Locate the cell with the specified text and output its [X, Y] center coordinate. 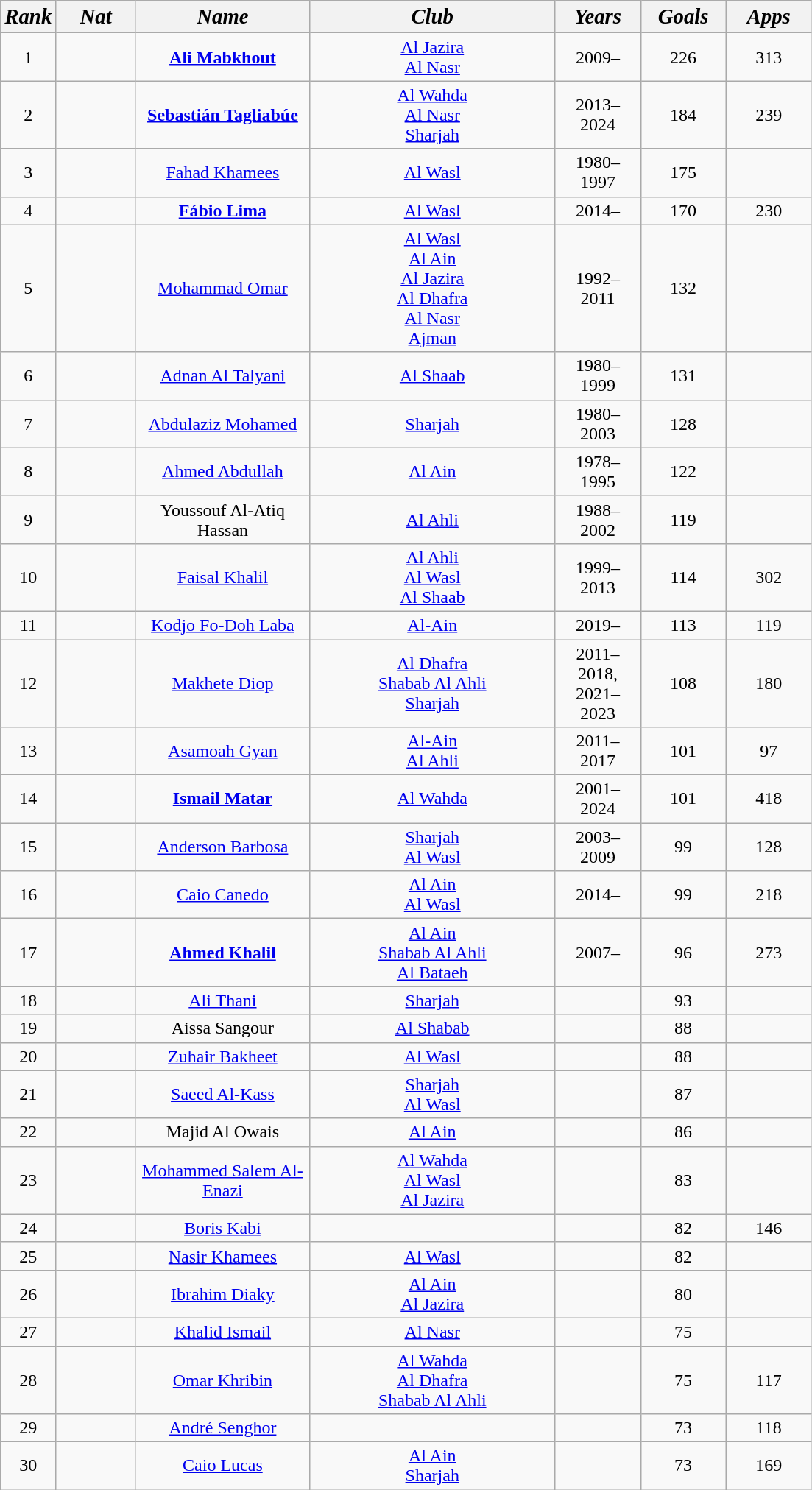
Fahad Khamees [222, 172]
170 [683, 211]
Al WahdaAl NasrSharjah [432, 115]
226 [683, 57]
29 [28, 1428]
1988–2002 [598, 520]
Abdulaziz Mohamed [222, 424]
Caio Lucas [222, 1466]
2 [28, 115]
Al Shaab [432, 375]
2009– [598, 57]
Al-AinAl Ahli [432, 751]
93 [683, 1000]
Al-Ain [432, 625]
118 [769, 1428]
418 [769, 799]
Al AinShabab Al Ahli Al Bataeh [432, 953]
Al AinAl Wasl [432, 895]
230 [769, 211]
Rank [28, 17]
108 [683, 683]
Ahmed Khalil [222, 953]
26 [28, 1294]
Nat [96, 17]
Al AinSharjah [432, 1466]
12 [28, 683]
30 [28, 1466]
86 [683, 1132]
4 [28, 211]
17 [28, 953]
122 [683, 471]
Ahmed Abdullah [222, 471]
24 [28, 1228]
1999–2013 [598, 577]
Ali Thani [222, 1000]
28 [28, 1380]
80 [683, 1294]
Al Shabab [432, 1028]
114 [683, 577]
131 [683, 375]
21 [28, 1094]
13 [28, 751]
Al AinAl Jazira [432, 1294]
1978–1995 [598, 471]
Al AhliAl WaslAl Shaab [432, 577]
16 [28, 895]
2011–2018, 2021–2023 [598, 683]
11 [28, 625]
Al WahdaAl DhafraShabab Al Ahli [432, 1380]
10 [28, 577]
Goals [683, 17]
Omar Khribin [222, 1380]
1980–1997 [598, 172]
7 [28, 424]
2007– [598, 953]
87 [683, 1094]
Saeed Al-Kass [222, 1094]
Adnan Al Talyani [222, 375]
Years [598, 17]
Al Nasr [432, 1332]
22 [28, 1132]
15 [28, 847]
Al WahdaAl WaslAl Jazira [432, 1180]
83 [683, 1180]
239 [769, 115]
Name [222, 17]
175 [683, 172]
Al JaziraAl Nasr [432, 57]
Ibrahim Diaky [222, 1294]
Zuhair Bakheet [222, 1056]
Apps [769, 17]
Asamoah Gyan [222, 751]
Khalid Ismail [222, 1332]
1980–1999 [598, 375]
2003–2009 [598, 847]
Sebastián Tagliabúe [222, 115]
97 [769, 751]
2013–2024 [598, 115]
14 [28, 799]
313 [769, 57]
9 [28, 520]
27 [28, 1332]
Ismail Matar [222, 799]
Boris Kabi [222, 1228]
1980–2003 [598, 424]
117 [769, 1380]
146 [769, 1228]
Al WaslAl AinAl JaziraAl DhafraAl NasrAjman [432, 289]
André Senghor [222, 1428]
19 [28, 1028]
96 [683, 953]
Youssouf Al-Atiq Hassan [222, 520]
Majid Al Owais [222, 1132]
8 [28, 471]
218 [769, 895]
2019– [598, 625]
6 [28, 375]
Caio Canedo [222, 895]
Anderson Barbosa [222, 847]
302 [769, 577]
Nasir Khamees [222, 1256]
273 [769, 953]
Ali Mabkhout [222, 57]
180 [769, 683]
Makhete Diop [222, 683]
Mohammed Salem Al-Enazi [222, 1180]
Club [432, 17]
Al DhafraShabab Al AhliSharjah [432, 683]
169 [769, 1466]
113 [683, 625]
Fábio Lima [222, 211]
3 [28, 172]
Al Wahda [432, 799]
Aissa Sangour [222, 1028]
25 [28, 1256]
23 [28, 1180]
Kodjo Fo-Doh Laba [222, 625]
Faisal Khalil [222, 577]
184 [683, 115]
1992–2011 [598, 289]
18 [28, 1000]
20 [28, 1056]
1 [28, 57]
132 [683, 289]
5 [28, 289]
2001–2024 [598, 799]
Al Ahli [432, 520]
Mohammad Omar [222, 289]
2011–2017 [598, 751]
